Extract the (X, Y) coordinate from the center of the cell holding the provided text.  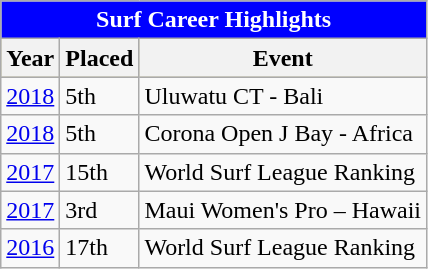
Uluwatu CT - Bali (283, 96)
Year (30, 58)
Maui Women's Pro – Hawaii (283, 210)
Surf Career Highlights (214, 20)
Corona Open J Bay - Africa (283, 134)
Placed (100, 58)
15th (100, 172)
17th (100, 248)
2016 (30, 248)
Event (283, 58)
3rd (100, 210)
